Output the (x, y) coordinate of the center of the cell containing the given text.  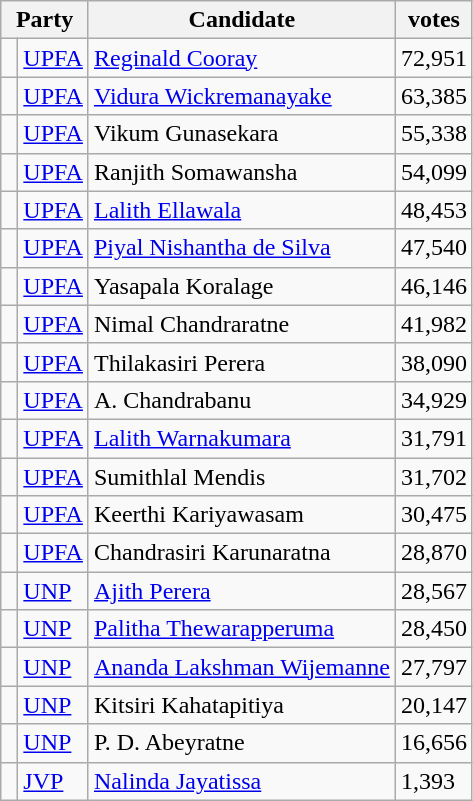
Ajith Perera (242, 591)
Kitsiri Kahatapitiya (242, 705)
72,951 (434, 58)
Ananda Lakshman Wijemanne (242, 667)
27,797 (434, 667)
Reginald Cooray (242, 58)
Piyal Nishantha de Silva (242, 248)
JVP (54, 781)
34,929 (434, 400)
46,146 (434, 286)
28,870 (434, 553)
31,702 (434, 477)
16,656 (434, 743)
54,099 (434, 172)
48,453 (434, 210)
63,385 (434, 96)
P. D. Abeyratne (242, 743)
Ranjith Somawansha (242, 172)
47,540 (434, 248)
1,393 (434, 781)
Yasapala Koralage (242, 286)
20,147 (434, 705)
Thilakasiri Perera (242, 362)
30,475 (434, 515)
31,791 (434, 438)
Chandrasiri Karunaratna (242, 553)
A. Chandrabanu (242, 400)
Palitha Thewarapperuma (242, 629)
41,982 (434, 324)
28,567 (434, 591)
votes (434, 20)
Lalith Ellawala (242, 210)
Lalith Warnakumara (242, 438)
38,090 (434, 362)
Vikum Gunasekara (242, 134)
Sumithlal Mendis (242, 477)
55,338 (434, 134)
Keerthi Kariyawasam (242, 515)
Candidate (242, 20)
Party (45, 20)
Nimal Chandraratne (242, 324)
Vidura Wickremanayake (242, 96)
Nalinda Jayatissa (242, 781)
28,450 (434, 629)
